Capture the cell that displays the provided text and extract its (X, Y) central coordinate. 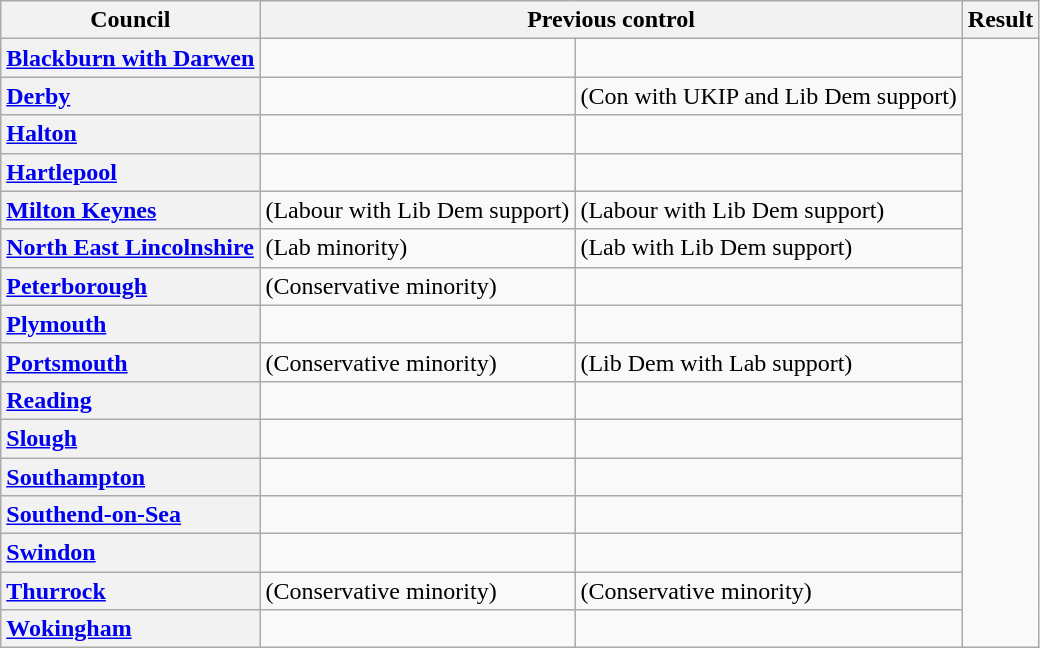
Peterborough (130, 286)
Swindon (130, 553)
Result (1000, 20)
Reading (130, 400)
Halton (130, 134)
Thurrock (130, 591)
Southampton (130, 477)
North East Lincolnshire (130, 248)
(Lab minority) (418, 248)
Blackburn with Darwen (130, 58)
Portsmouth (130, 362)
(Con with UKIP and Lib Dem support) (768, 96)
Hartlepool (130, 172)
Wokingham (130, 629)
Plymouth (130, 324)
Derby (130, 96)
(Lib Dem with Lab support) (768, 362)
Council (130, 20)
(Lab with Lib Dem support) (768, 248)
Slough (130, 438)
Previous control (611, 20)
Milton Keynes (130, 210)
Southend-on-Sea (130, 515)
